Pinpoint the cell where the given text exists, returning its (X, Y) midpoint coordinate. 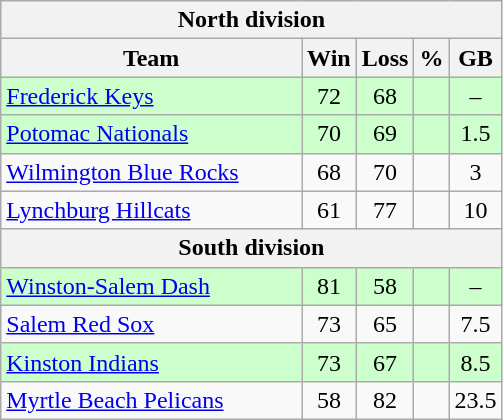
10 (476, 210)
Win (330, 58)
23.5 (476, 400)
82 (385, 400)
3 (476, 172)
Lynchburg Hillcats (152, 210)
72 (330, 96)
Loss (385, 58)
North division (252, 20)
Kinston Indians (152, 362)
Team (152, 58)
7.5 (476, 324)
Salem Red Sox (152, 324)
% (432, 58)
Wilmington Blue Rocks (152, 172)
South division (252, 248)
81 (330, 286)
77 (385, 210)
61 (330, 210)
65 (385, 324)
69 (385, 134)
1.5 (476, 134)
GB (476, 58)
8.5 (476, 362)
Winston-Salem Dash (152, 286)
Potomac Nationals (152, 134)
Myrtle Beach Pelicans (152, 400)
67 (385, 362)
Frederick Keys (152, 96)
